Output the [X, Y] coordinate of the center of the cell containing the given text.  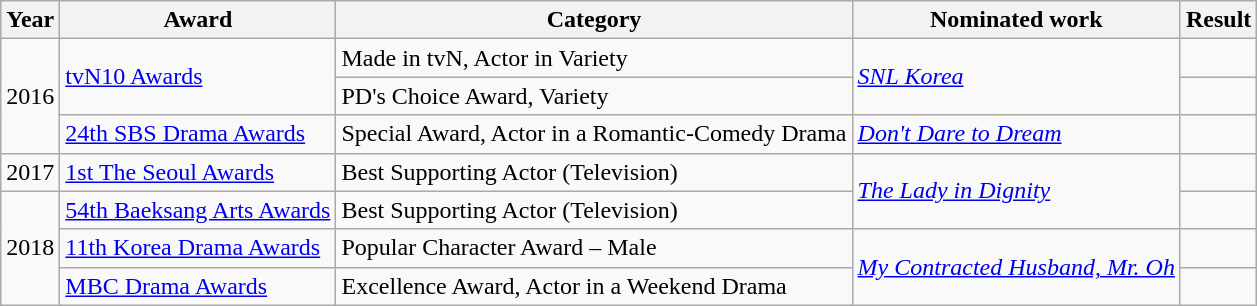
MBC Drama Awards [198, 286]
1st The Seoul Awards [198, 172]
2017 [30, 172]
Year [30, 20]
My Contracted Husband, Mr. Oh [1016, 267]
Made in tvN, Actor in Variety [594, 58]
Don't Dare to Dream [1016, 134]
tvN10 Awards [198, 77]
2018 [30, 248]
Special Award, Actor in a Romantic-Comedy Drama [594, 134]
PD's Choice Award, Variety [594, 96]
Excellence Award, Actor in a Weekend Drama [594, 286]
Popular Character Award – Male [594, 248]
11th Korea Drama Awards [198, 248]
2016 [30, 96]
The Lady in Dignity [1016, 191]
Award [198, 20]
Nominated work [1016, 20]
Result [1218, 20]
54th Baeksang Arts Awards [198, 210]
SNL Korea [1016, 77]
Category [594, 20]
24th SBS Drama Awards [198, 134]
